Pinpoint the cell where the given text exists, returning its (X, Y) midpoint coordinate. 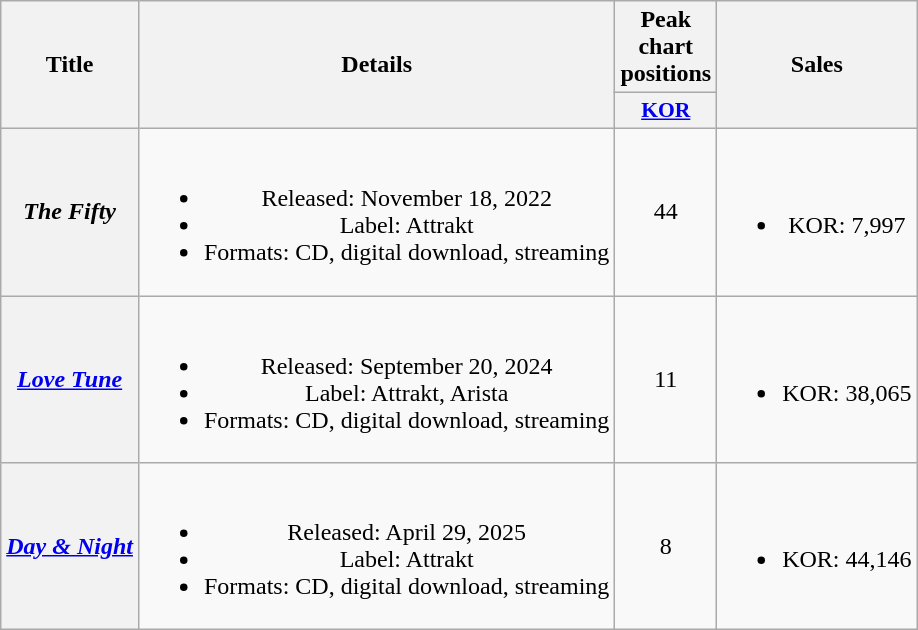
Peak chart positions (666, 47)
Details (376, 65)
11 (666, 380)
Released: April 29, 2025Label: AttraktFormats: CD, digital download, streaming (376, 546)
Love Tune (70, 380)
44 (666, 212)
KOR (666, 111)
Released: November 18, 2022Label: AttraktFormats: CD, digital download, streaming (376, 212)
The Fifty (70, 212)
KOR: 7,997 (817, 212)
8 (666, 546)
Sales (817, 65)
KOR: 38,065 (817, 380)
Released: September 20, 2024Label: Attrakt, AristaFormats: CD, digital download, streaming (376, 380)
Title (70, 65)
KOR: 44,146 (817, 546)
Day & Night (70, 546)
